Locate the cell with the specified text and output its (X, Y) center coordinate. 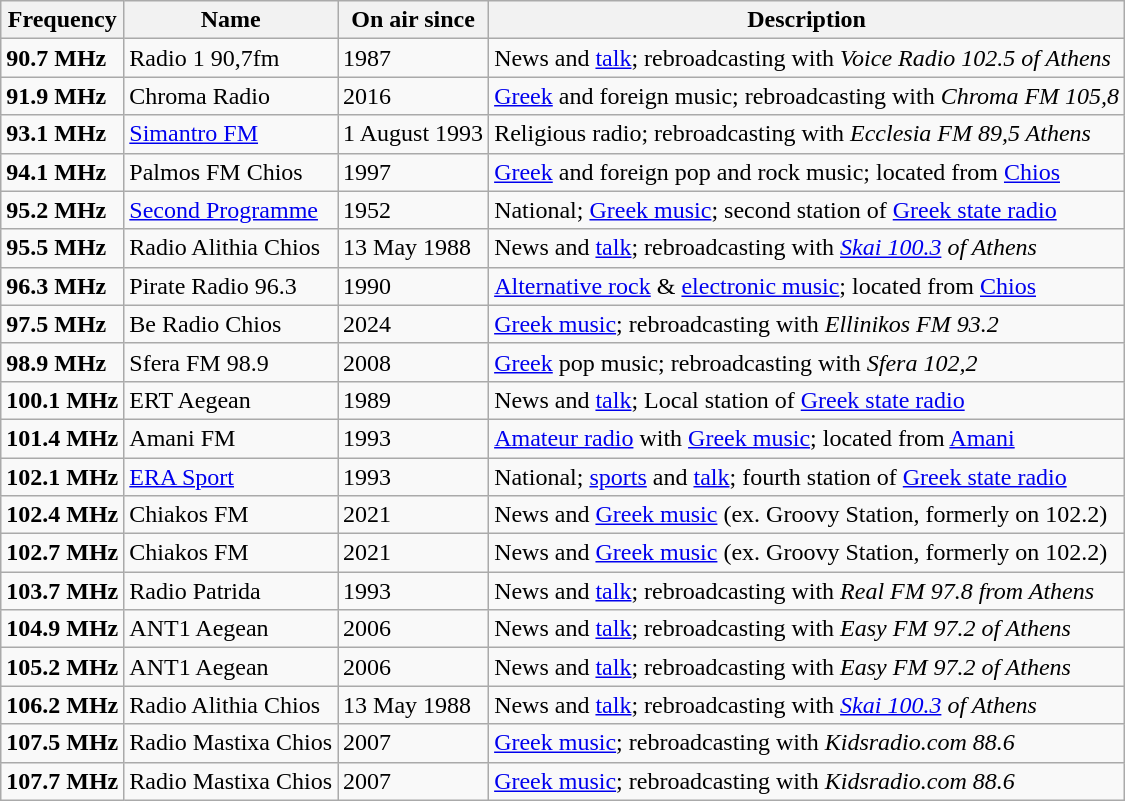
94.1 MHz (62, 172)
Frequency (62, 20)
Amateur radio with Greek music; located from Amani (807, 438)
102.1 MHz (62, 477)
Chroma Radio (231, 96)
Greek and foreign music; rebroadcasting with Chroma FM 105,8 (807, 96)
107.7 MHz (62, 781)
98.9 MHz (62, 362)
Greek music; rebroadcasting with Ellinikos FM 93.2 (807, 324)
1987 (414, 58)
National; Greek music; second station of Greek state radio (807, 210)
Greek pop music; rebroadcasting with Sfera 102,2 (807, 362)
Religious radio; rebroadcasting with Ecclesia FM 89,5 Athens (807, 134)
Second Programme (231, 210)
105.2 MHz (62, 667)
102.4 MHz (62, 515)
Sfera FM 98.9 (231, 362)
1990 (414, 286)
2024 (414, 324)
2016 (414, 96)
2008 (414, 362)
Description (807, 20)
National; sports and talk; fourth station of Greek state radio (807, 477)
91.9 MHz (62, 96)
Amani FM (231, 438)
102.7 MHz (62, 553)
News and talk; Local station of Greek state radio (807, 400)
Radio Patrida (231, 591)
ERT Aegean (231, 400)
Pirate Radio 96.3 (231, 286)
Palmos FM Chios (231, 172)
104.9 MHz (62, 629)
106.2 MHz (62, 705)
103.7 MHz (62, 591)
96.3 MHz (62, 286)
1989 (414, 400)
1 August 1993 (414, 134)
1952 (414, 210)
100.1 MHz (62, 400)
Greek and foreign pop and rock music; located from Chios (807, 172)
Alternative rock & electronic music; located from Chios (807, 286)
Radio 1 90,7fm (231, 58)
Simantro FM (231, 134)
On air since (414, 20)
97.5 MHz (62, 324)
101.4 MHz (62, 438)
News and talk; rebroadcasting with Real FM 97.8 from Athens (807, 591)
Name (231, 20)
90.7 MHz (62, 58)
95.5 MHz (62, 248)
ERA Sport (231, 477)
1997 (414, 172)
News and talk; rebroadcasting with Voice Radio 102.5 of Athens (807, 58)
Be Radio Chios (231, 324)
107.5 MHz (62, 743)
93.1 MHz (62, 134)
95.2 MHz (62, 210)
